Return (x, y) of the center of cell containing provided text 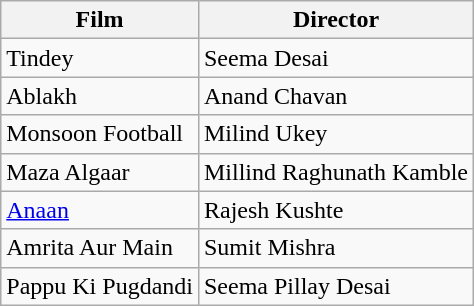
Tindey (100, 58)
Ablakh (100, 96)
Rajesh Kushte (336, 210)
Pappu Ki Pugdandi (100, 286)
Sumit Mishra (336, 248)
Film (100, 20)
Milind Ukey (336, 134)
Maza Algaar (100, 172)
Anaan (100, 210)
Seema Pillay Desai (336, 286)
Anand Chavan (336, 96)
Millind Raghunath Kamble (336, 172)
Monsoon Football (100, 134)
Amrita Aur Main (100, 248)
Director (336, 20)
Seema Desai (336, 58)
